Output the [X, Y] coordinate of the center of the cell containing the given text.  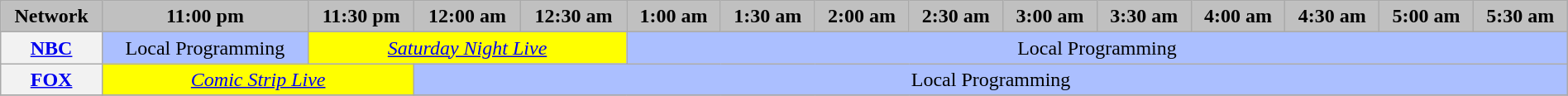
1:00 am [674, 17]
12:30 am [573, 17]
4:30 am [1332, 17]
3:00 am [1050, 17]
Comic Strip Live [258, 79]
1:30 am [767, 17]
2:30 am [956, 17]
Saturday Night Live [466, 48]
3:30 am [1144, 17]
5:00 am [1427, 17]
2:00 am [862, 17]
FOX [51, 79]
4:00 am [1238, 17]
11:30 pm [361, 17]
5:30 am [1520, 17]
Network [51, 17]
11:00 pm [205, 17]
NBC [51, 48]
12:00 am [467, 17]
